Return (x, y) of the center of cell containing provided text 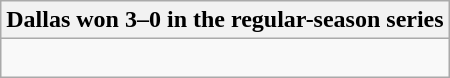
Dallas won 3–0 in the regular-season series (225, 20)
